Scan for the cell matching the given text and deliver its (X, Y) coordinate at center. 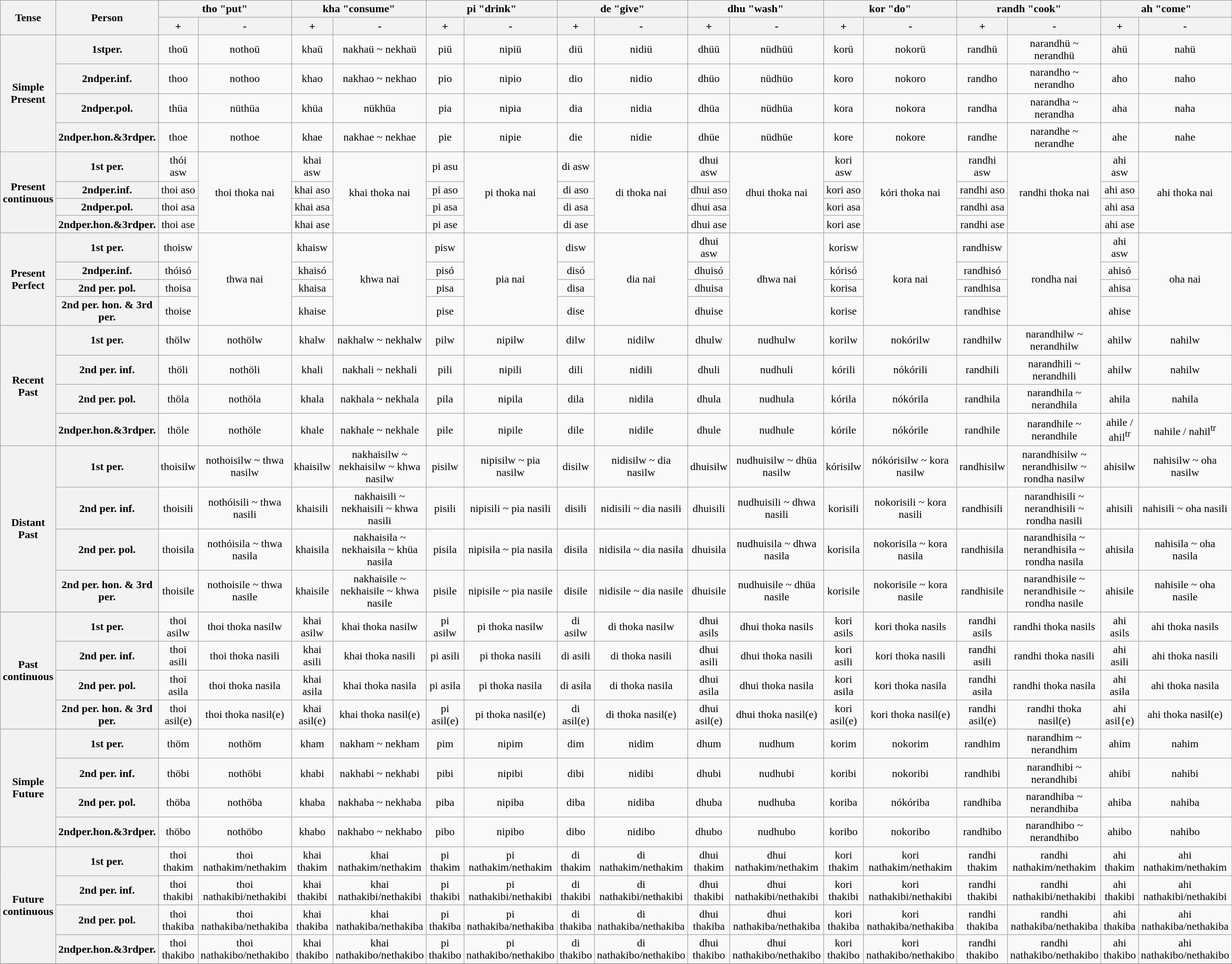
thoisila (178, 549)
ahi thoka nai (1185, 192)
khalw (312, 341)
thölw (178, 341)
kori thoka nasili (910, 656)
nakhale ~ nekhale (379, 430)
nahisilw ~ oha nasilw (1185, 466)
de "give" (622, 9)
Present Perfect (28, 279)
koribo (844, 832)
korisw (844, 247)
nothöla (245, 399)
randhile (982, 430)
kori ase (844, 224)
die (576, 137)
di asila (576, 685)
dim (576, 744)
ahi thakibi (1119, 891)
narandhisili ~ nerandhisili ~ rondha nasili (1054, 508)
nothöle (245, 430)
nipisila ~ pia nasila (510, 549)
dhui thakiba (709, 919)
thoi thakibo (178, 949)
di thakibo (576, 949)
diba (576, 802)
nakhaisilw ~ nekhaisilw ~ khwa nasilw (379, 466)
di thakiba (576, 919)
korisa (844, 288)
thoi aso (178, 190)
randhi thoka nai (1054, 192)
dhuise (709, 311)
randhila (982, 399)
pio (445, 78)
randhili (982, 370)
randhisila (982, 549)
dhui thoka nasila (777, 685)
dhuisili (709, 508)
khai asa (312, 207)
pi nathakim/nethakim (510, 861)
khai ase (312, 224)
dia nai (641, 279)
khai asili (312, 656)
thoi nathakim/nethakim (245, 861)
nudhum (777, 744)
ahi thoka nasila (1185, 685)
Simple Present (28, 93)
randh "cook" (1029, 9)
kórisó (844, 270)
dhubi (709, 773)
nidiü (641, 50)
nidisili ~ dia nasili (641, 508)
disó (576, 270)
nokoribo (910, 832)
aho (1119, 78)
nothöbi (245, 773)
pi ase (445, 224)
nidilw (641, 341)
nidibo (641, 832)
ahi nathakibo/nethakibo (1185, 949)
nahe (1185, 137)
thoi thakim (178, 861)
dhui ase (709, 224)
nothoisilw ~ thwa nasilw (245, 466)
randhi thakiba (982, 919)
di nathakiba/nethakiba (641, 919)
kori aso (844, 190)
nakhao ~ nekhao (379, 78)
narandhile ~ nerandhile (1054, 430)
Simple Future (28, 788)
kórile (844, 430)
khae (312, 137)
randhise (982, 311)
nakhaisile ~ nekhaisile ~ khwa nasile (379, 591)
narandhilw ~ nerandhilw (1054, 341)
thoe (178, 137)
ah "come" (1166, 9)
Tense (28, 18)
khai thakiba (312, 919)
thoü (178, 50)
nipile (510, 430)
dhui nathakibi/nethakibi (777, 891)
naha (1185, 108)
ahe (1119, 137)
di nathakibi/nethakibi (641, 891)
dhuli (709, 370)
dila (576, 399)
randhi asila (982, 685)
khai aso (312, 190)
randhi thakim (982, 861)
khaisili (312, 508)
nókórili (910, 370)
randhisili (982, 508)
dili (576, 370)
kori nathakibi/nethakibi (910, 891)
pi "drink" (492, 9)
nudhuisila ~ dhwa nasila (777, 549)
nokora (910, 108)
nüdhüa (777, 108)
khabo (312, 832)
khaisilw (312, 466)
kori asa (844, 207)
dhulw (709, 341)
dhui asila (709, 685)
dhui asil(e) (709, 715)
ahi nathakim/nethakim (1185, 861)
nidiba (641, 802)
Distant Past (28, 529)
nahibo (1185, 832)
randhi thakibo (982, 949)
pi thoka nai (510, 192)
nidie (641, 137)
nipisilw ~ pia nasilw (510, 466)
nipilw (510, 341)
Person (107, 18)
dhule (709, 430)
pisile (445, 591)
khai asila (312, 685)
pi asila (445, 685)
di thakim (576, 861)
nakhala ~ nekhala (379, 399)
di asilw (576, 626)
nudhubo (777, 832)
nipibi (510, 773)
khao (312, 78)
kori nathakiba/nethakiba (910, 919)
randhi thakibi (982, 891)
nókóriba (910, 802)
dhuba (709, 802)
kori asw (844, 167)
nipim (510, 744)
randhisw (982, 247)
nothölw (245, 341)
ahi asil{e) (1119, 715)
khala (312, 399)
nakhaü ~ nekhaü (379, 50)
pi aso (445, 190)
thoi thoka nai (245, 192)
dhui thoka nasil(e) (777, 715)
ahi nathakiba/nethakiba (1185, 919)
narandhe ~ nerandhe (1054, 137)
thoise (178, 311)
khwa nai (379, 279)
nüdhüü (777, 50)
nidim (641, 744)
disa (576, 288)
thöli (178, 370)
ahi asila (1119, 685)
pisila (445, 549)
pim (445, 744)
khai thoka nasilw (379, 626)
pie (445, 137)
thoi asil(e) (178, 715)
nudhuisile ~ dhüa nasile (777, 591)
khai thakibo (312, 949)
randhisile (982, 591)
kórili (844, 370)
kora (844, 108)
thói asw (178, 167)
nidibi (641, 773)
thwa nai (245, 279)
thoi thoka nasili (245, 656)
nudhuba (777, 802)
nakhaisili ~ nekhaisili ~ khwa nasili (379, 508)
dise (576, 311)
nakhali ~ nekhali (379, 370)
kori thoka nasils (910, 626)
narandhisila ~ nerandhisila ~ rondha nasila (1054, 549)
khai thoka nasili (379, 656)
di thoka nasilw (641, 626)
khai asilw (312, 626)
narandhili ~ nerandhili (1054, 370)
randhi asa (982, 207)
pi thoka nasila (510, 685)
narandhim ~ nerandhim (1054, 744)
dhuisa (709, 288)
kham (312, 744)
nidile (641, 430)
nahiba (1185, 802)
nokoribi (910, 773)
dhui asils (709, 626)
ahisó (1119, 270)
narandhisilw ~ nerandhisilw ~ rondha nasilw (1054, 466)
khai nathakiba/nethakiba (379, 919)
thoi thakiba (178, 919)
dhwa nai (777, 279)
nókórila (910, 399)
kore (844, 137)
di aso (576, 190)
thoo (178, 78)
pi asa (445, 207)
Recent Past (28, 386)
nükhüa (379, 108)
ahi thoka nasili (1185, 656)
pibi (445, 773)
kori nathakim/nethakim (910, 861)
dhui asa (709, 207)
dio (576, 78)
ahile / ahiltr (1119, 430)
pila (445, 399)
dhuisilw (709, 466)
kórisilw (844, 466)
ahisili (1119, 508)
nipibo (510, 832)
nokorisili ~ kora nasili (910, 508)
koribi (844, 773)
nakhaba ~ nekhaba (379, 802)
Future continuous (28, 905)
ahi asili (1119, 656)
randhü (982, 50)
nahisila ~ oha nasila (1185, 549)
randhi nathakibi/nethakibi (1054, 891)
korise (844, 311)
narandha ~ nerandha (1054, 108)
nipie (510, 137)
randhi thoka nasili (1054, 656)
kori thakiba (844, 919)
pile (445, 430)
ahi thakim (1119, 861)
kori asila (844, 685)
ahi nathakibi/nethakibi (1185, 891)
dhuisó (709, 270)
randhisó (982, 270)
nidisila ~ dia nasila (641, 549)
narandho ~ nerandho (1054, 78)
di thoka nasili (641, 656)
kórila (844, 399)
disile (576, 591)
khai asw (312, 167)
di thoka nasil(e) (641, 715)
nidio (641, 78)
khaü (312, 50)
disilw (576, 466)
nókórile (910, 430)
pi nathakiba/nethakiba (510, 919)
pi thoka nasilw (510, 626)
dhuisile (709, 591)
nahisile ~ oha nasile (1185, 591)
nothoo (245, 78)
narandhila ~ nerandhila (1054, 399)
dhüa (709, 108)
di thoka nasila (641, 685)
koro (844, 78)
diü (576, 50)
dibi (576, 773)
thoi asilw (178, 626)
khai thakim (312, 861)
ahibi (1119, 773)
thoisw (178, 247)
naho (1185, 78)
nidila (641, 399)
nothóisili ~ thwa nasili (245, 508)
dhüe (709, 137)
koriba (844, 802)
randhi thoka nasils (1054, 626)
ahi thakiba (1119, 919)
di asw (576, 167)
tho "put" (224, 9)
thöbi (178, 773)
nothóisila ~ thwa nasila (245, 549)
nidili (641, 370)
pisa (445, 288)
narandhü ~ nerandhü (1054, 50)
randhi nathakiba/nethakiba (1054, 919)
thüa (178, 108)
pilw (445, 341)
ahi thoka nasils (1185, 626)
dhui thoka nasili (777, 656)
nokoro (910, 78)
pili (445, 370)
nahim (1185, 744)
nipio (510, 78)
Past continuous (28, 671)
thóisó (178, 270)
nudhubi (777, 773)
randho (982, 78)
nothoü (245, 50)
khaisw (312, 247)
thoi asili (178, 656)
kori thoka nasila (910, 685)
dhui thakim (709, 861)
kori thoka nasil(e) (910, 715)
khai thoka nasil(e) (379, 715)
nakhaisila ~ nekhaisila ~ khüa nasila (379, 549)
khaisó (312, 270)
pi thakiba (445, 919)
khaisile (312, 591)
thoisa (178, 288)
narandhibi ~ nerandhibi (1054, 773)
randhi thoka nasil(e) (1054, 715)
thoi thakibi (178, 891)
ahi thoka nasil(e) (1185, 715)
nokorü (910, 50)
pi asilw (445, 626)
nipili (510, 370)
kori thakim (844, 861)
nahila (1185, 399)
khabi (312, 773)
khai asil(e) (312, 715)
nipiü (510, 50)
ahi asils (1119, 626)
randhibo (982, 832)
pisili (445, 508)
pia nai (510, 279)
nokorisila ~ kora nasila (910, 549)
di asil(e) (576, 715)
randhi asw (982, 167)
ahibo (1119, 832)
nothoe (245, 137)
pisilw (445, 466)
oha nai (1185, 279)
nahibi (1185, 773)
khaise (312, 311)
pi nathakibo/nethakibo (510, 949)
randhi asil(e) (982, 715)
dhüü (709, 50)
ahi aso (1119, 190)
nakhabo ~ nekhabo (379, 832)
thöle (178, 430)
kori nathakibo/nethakibo (910, 949)
di asa (576, 207)
ahila (1119, 399)
khai nathakibo/nethakibo (379, 949)
disili (576, 508)
ahü (1119, 50)
randhisilw (982, 466)
pi thoka nasil(e) (510, 715)
randhi ase (982, 224)
kori thakibi (844, 891)
nudhulw (777, 341)
thöla (178, 399)
ahiba (1119, 802)
dhui asili (709, 656)
nudhuli (777, 370)
di nathakim/nethakim (641, 861)
dilw (576, 341)
thoi asa (178, 207)
ahisile (1119, 591)
thoisilw (178, 466)
narandhisile ~ nerandhisile ~ rondha nasile (1054, 591)
ahi thakibo (1119, 949)
randhi nathakim/nethakim (1054, 861)
randhim (982, 744)
rondha nai (1054, 279)
khale (312, 430)
randha (982, 108)
ahim (1119, 744)
nokore (910, 137)
nokorim (910, 744)
pibo (445, 832)
korü (844, 50)
pi thakibo (445, 949)
aha (1119, 108)
dibo (576, 832)
nakhae ~ nekhae (379, 137)
nipia (510, 108)
dhui aso (709, 190)
thoi ase (178, 224)
piü (445, 50)
nokórilw (910, 341)
dia (576, 108)
pisw (445, 247)
khaba (312, 802)
disw (576, 247)
randhe (982, 137)
khaisa (312, 288)
di thakibi (576, 891)
dhui nathakibo/nethakibo (777, 949)
ahise (1119, 311)
dhula (709, 399)
nidisilw ~ dia nasilw (641, 466)
nothöli (245, 370)
nókórisilw ~ kora nasilw (910, 466)
randhi aso (982, 190)
pi thakim (445, 861)
korisila (844, 549)
kori thakibo (844, 949)
nidisile ~ dia nasile (641, 591)
khai nathakibi/nethakibi (379, 891)
korilw (844, 341)
pia (445, 108)
randhi thoka nasila (1054, 685)
di thoka nai (641, 192)
nudhuisilw ~ dhüa nasilw (777, 466)
kori asils (844, 626)
thoisili (178, 508)
khai thoka nai (379, 192)
korim (844, 744)
pi asili (445, 656)
nüdhüo (777, 78)
nipiba (510, 802)
khai thakibi (312, 891)
dhui thoka nasils (777, 626)
pi thoka nasili (510, 656)
ahi ase (1119, 224)
khüa (312, 108)
nahile / nahiltr (1185, 430)
kori asili (844, 656)
nipisili ~ pia nasili (510, 508)
dhui thoka nai (777, 192)
nudhule (777, 430)
pi thakibi (445, 891)
pise (445, 311)
disila (576, 549)
korisili (844, 508)
thoi nathakiba/nethakiba (245, 919)
pi asu (445, 167)
ahisa (1119, 288)
nüdhüe (777, 137)
ahi asa (1119, 207)
ahisilw (1119, 466)
pi asil(e) (445, 715)
nokorisile ~ kora nasile (910, 591)
kor "do" (890, 9)
thoi thoka nasila (245, 685)
randhi nathakibo/nethakibo (1054, 949)
thoi nathakibi/nethakibi (245, 891)
ahisila (1119, 549)
thoi asila (178, 685)
nipisile ~ pia nasile (510, 591)
nidia (641, 108)
kora nai (910, 279)
pi nathakibi/nethakibi (510, 891)
thöm (178, 744)
thoi thoka nasilw (245, 626)
randhiba (982, 802)
nüthüa (245, 108)
khai nathakim/nethakim (379, 861)
thoisile (178, 591)
di ase (576, 224)
thöba (178, 802)
dhu "wash" (755, 9)
dhüo (709, 78)
dhui thakibi (709, 891)
thoi thoka nasil(e) (245, 715)
nahü (1185, 50)
thöbo (178, 832)
di asili (576, 656)
nothöba (245, 802)
kha "consume" (359, 9)
kori asil(e) (844, 715)
dhui thakibo (709, 949)
randhibi (982, 773)
nothoisile ~ thwa nasile (245, 591)
dhubo (709, 832)
nakham ~ nekham (379, 744)
1stper. (107, 50)
nothöm (245, 744)
narandhibo ~ nerandhibo (1054, 832)
khai thoka nasila (379, 685)
thoi nathakibo/nethakibo (245, 949)
nudhula (777, 399)
nothöbo (245, 832)
nahisili ~ oha nasili (1185, 508)
nakhalw ~ nekhalw (379, 341)
nakhabi ~ nekhabi (379, 773)
pisó (445, 270)
randhilw (982, 341)
randhi asili (982, 656)
kóri thoka nai (910, 192)
dhui nathakiba/nethakiba (777, 919)
dile (576, 430)
randhisa (982, 288)
dhui nathakim/nethakim (777, 861)
nipila (510, 399)
Present continuous (28, 192)
khali (312, 370)
khaisila (312, 549)
dhum (709, 744)
di nathakibo/nethakibo (641, 949)
nudhuisili ~ dhwa nasili (777, 508)
korisile (844, 591)
dhuisila (709, 549)
narandhiba ~ nerandhiba (1054, 802)
randhi asils (982, 626)
piba (445, 802)
